Capture the cell that displays the provided text and extract its (x, y) central coordinate. 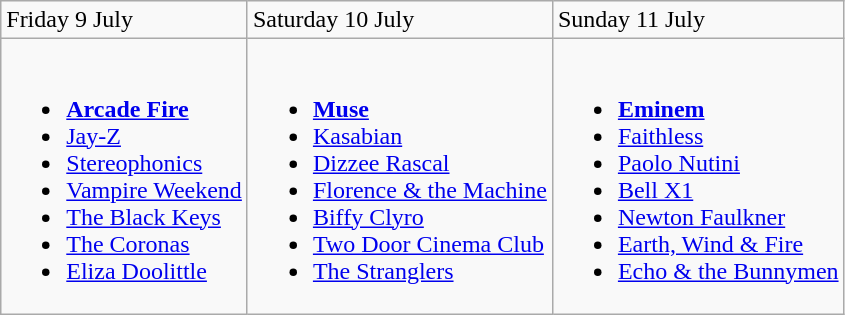
EminemFaithlessPaolo NutiniBell X1Newton FaulknerEarth, Wind & FireEcho & the Bunnymen (698, 176)
MuseKasabianDizzee RascalFlorence & the MachineBiffy ClyroTwo Door Cinema ClubThe Stranglers (400, 176)
Arcade FireJay-ZStereophonicsVampire WeekendThe Black KeysThe CoronasEliza Doolittle (124, 176)
Friday 9 July (124, 20)
Saturday 10 July (400, 20)
Sunday 11 July (698, 20)
